Return [x, y] of the center of cell containing provided text 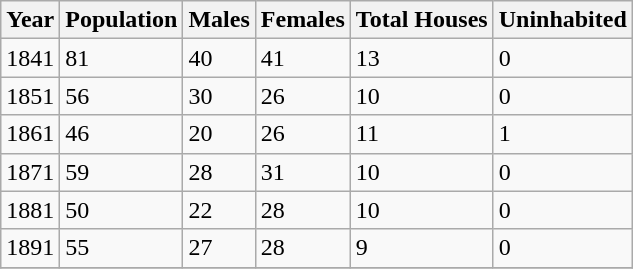
59 [122, 172]
1 [562, 134]
40 [219, 58]
30 [219, 96]
22 [219, 210]
Year [30, 20]
1891 [30, 248]
55 [122, 248]
13 [422, 58]
41 [302, 58]
Males [219, 20]
27 [219, 248]
56 [122, 96]
1881 [30, 210]
Total Houses [422, 20]
81 [122, 58]
9 [422, 248]
1861 [30, 134]
20 [219, 134]
1851 [30, 96]
Population [122, 20]
46 [122, 134]
Females [302, 20]
11 [422, 134]
1841 [30, 58]
1871 [30, 172]
50 [122, 210]
Uninhabited [562, 20]
31 [302, 172]
